Search for the cell housing the specified text and yield its [x, y] center coordinate. 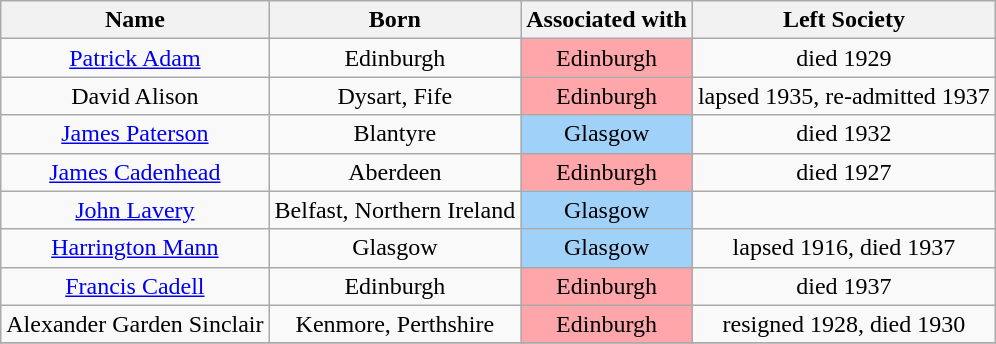
Dysart, Fife [395, 96]
Associated with [607, 20]
lapsed 1916, died 1937 [844, 248]
Aberdeen [395, 172]
Left Society [844, 20]
died 1932 [844, 134]
died 1937 [844, 286]
died 1929 [844, 58]
David Alison [135, 96]
John Lavery [135, 210]
lapsed 1935, re-admitted 1937 [844, 96]
resigned 1928, died 1930 [844, 324]
Patrick Adam [135, 58]
Francis Cadell [135, 286]
Name [135, 20]
James Paterson [135, 134]
died 1927 [844, 172]
Belfast, Northern Ireland [395, 210]
Alexander Garden Sinclair [135, 324]
Harrington Mann [135, 248]
Born [395, 20]
James Cadenhead [135, 172]
Blantyre [395, 134]
Kenmore, Perthshire [395, 324]
